Detect which cell encompasses the target text, then output its [x, y] center coordinate. 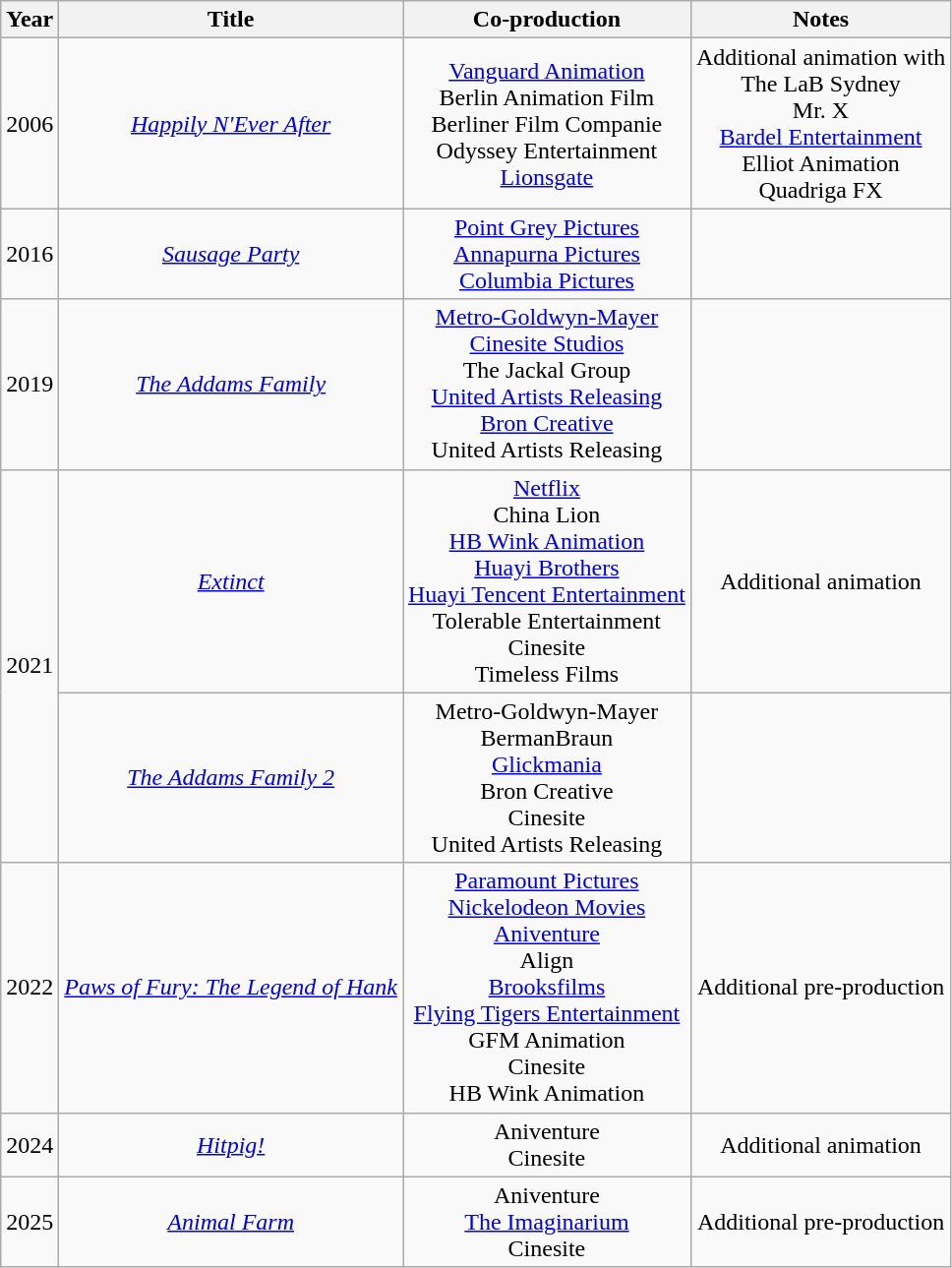
Co-production [547, 20]
AniventureThe ImaginariumCinesite [547, 1222]
Paws of Fury: The Legend of Hank [231, 988]
Point Grey PicturesAnnapurna PicturesColumbia Pictures [547, 254]
Metro-Goldwyn-MayerCinesite StudiosThe Jackal GroupUnited Artists ReleasingBron CreativeUnited Artists Releasing [547, 384]
2024 [30, 1145]
Year [30, 20]
Animal Farm [231, 1222]
Paramount PicturesNickelodeon MoviesAniventureAlignBrooksfilmsFlying Tigers EntertainmentGFM AnimationCinesiteHB Wink Animation [547, 988]
Happily N'Ever After [231, 124]
2021 [30, 666]
The Addams Family 2 [231, 777]
2016 [30, 254]
Vanguard AnimationBerlin Animation FilmBerliner Film CompanieOdyssey Entertainment Lionsgate [547, 124]
AniventureCinesite [547, 1145]
2006 [30, 124]
The Addams Family [231, 384]
Metro-Goldwyn-MayerBermanBraunGlickmaniaBron CreativeCinesiteUnited Artists Releasing [547, 777]
Sausage Party [231, 254]
2025 [30, 1222]
Title [231, 20]
2019 [30, 384]
2022 [30, 988]
NetflixChina LionHB Wink AnimationHuayi BrothersHuayi Tencent EntertainmentTolerable EntertainmentCinesiteTimeless Films [547, 580]
Additional animation with The LaB SydneyMr. XBardel Entertainment Elliot Animation Quadriga FX [820, 124]
Notes [820, 20]
Extinct [231, 580]
Hitpig! [231, 1145]
